Scan for the cell matching the given text and deliver its (x, y) coordinate at center. 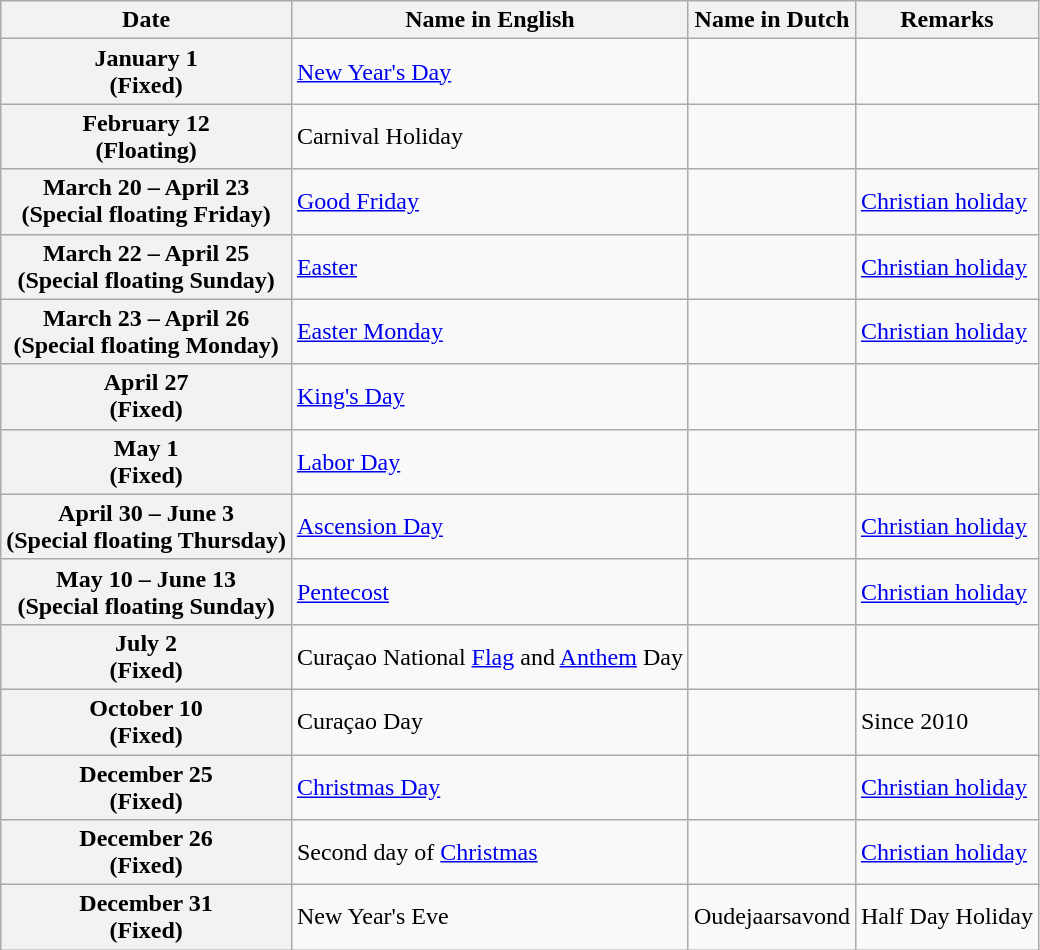
Pentecost (490, 592)
April 30 – June 3(Special floating Thursday) (146, 526)
December 31(Fixed) (146, 918)
Remarks (946, 20)
March 22 – April 25(Special floating Sunday) (146, 266)
Name in English (490, 20)
Curaçao National Flag and Anthem Day (490, 656)
Easter Monday (490, 332)
March 20 – April 23(Special floating Friday) (146, 202)
January 1(Fixed) (146, 72)
October 10(Fixed) (146, 722)
Half Day Holiday (946, 918)
Date (146, 20)
Second day of Christmas (490, 852)
Since 2010 (946, 722)
Easter (490, 266)
King's Day (490, 396)
Curaçao Day (490, 722)
New Year's Day (490, 72)
December 26(Fixed) (146, 852)
New Year's Eve (490, 918)
Good Friday (490, 202)
July 2(Fixed) (146, 656)
Christmas Day (490, 786)
February 12(Floating) (146, 136)
Labor Day (490, 462)
Carnival Holiday (490, 136)
May 1(Fixed) (146, 462)
April 27(Fixed) (146, 396)
March 23 – April 26(Special floating Monday) (146, 332)
December 25(Fixed) (146, 786)
Name in Dutch (772, 20)
May 10 – June 13(Special floating Sunday) (146, 592)
Oudejaarsavond (772, 918)
Ascension Day (490, 526)
